Locate the cell with the specified text and output its (X, Y) center coordinate. 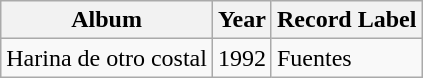
Record Label (346, 20)
Fuentes (346, 58)
Harina de otro costal (107, 58)
1992 (242, 58)
Album (107, 20)
Year (242, 20)
